Scan for the cell matching the given text and deliver its [X, Y] coordinate at center. 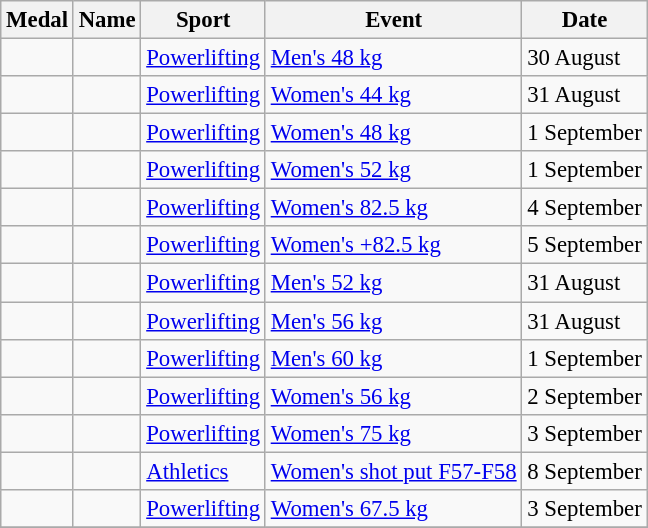
Men's 52 kg [394, 283]
Men's 48 kg [394, 58]
Men's 60 kg [394, 358]
2 September [584, 396]
Event [394, 20]
Medal [38, 20]
Women's 82.5 kg [394, 208]
Men's 56 kg [394, 321]
Women's 67.5 kg [394, 509]
Date [584, 20]
5 September [584, 245]
8 September [584, 471]
Women's 44 kg [394, 95]
Women's 56 kg [394, 396]
Women's +82.5 kg [394, 245]
30 August [584, 58]
Athletics [203, 471]
Women's 75 kg [394, 433]
Women's shot put F57-F58 [394, 471]
Women's 52 kg [394, 170]
4 September [584, 208]
Name [107, 20]
Women's 48 kg [394, 133]
Sport [203, 20]
